Output the [x, y] coordinate of the center of the cell containing the given text.  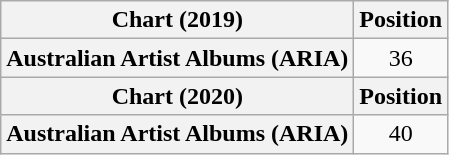
36 [401, 58]
Chart (2019) [178, 20]
Chart (2020) [178, 96]
40 [401, 134]
